Capture the cell that displays the provided text and extract its [x, y] central coordinate. 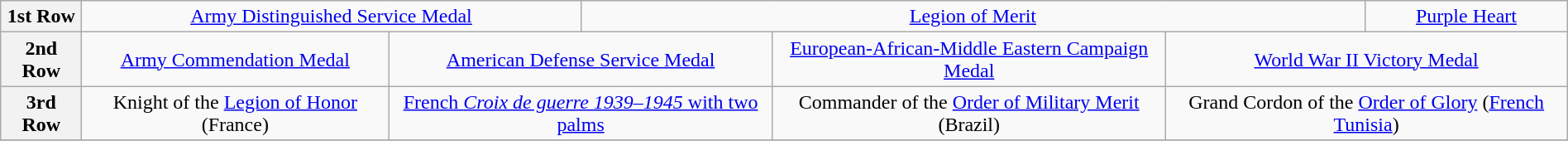
2nd Row [41, 60]
French Croix de guerre 1939–1945 with two palms [581, 113]
Commander of the Order of Military Merit (Brazil) [969, 113]
European-African-Middle Eastern Campaign Medal [969, 60]
Army Distinguished Service Medal [331, 17]
1st Row [41, 17]
3rd Row [41, 113]
World War II Victory Medal [1366, 60]
Grand Cordon of the Order of Glory (French Tunisia) [1366, 113]
American Defense Service Medal [581, 60]
Purple Heart [1467, 17]
Knight of the Legion of Honor (France) [235, 113]
Army Commendation Medal [235, 60]
Legion of Merit [973, 17]
